Scan for the cell matching the given text and deliver its [x, y] coordinate at center. 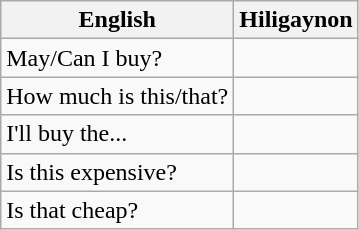
May/Can I buy? [118, 58]
How much is this/that? [118, 96]
English [118, 20]
Is that cheap? [118, 210]
Is this expensive? [118, 172]
Hiligaynon [296, 20]
I'll buy the... [118, 134]
